Determine the (X, Y) coordinate at the center of the cell enclosing the given text.  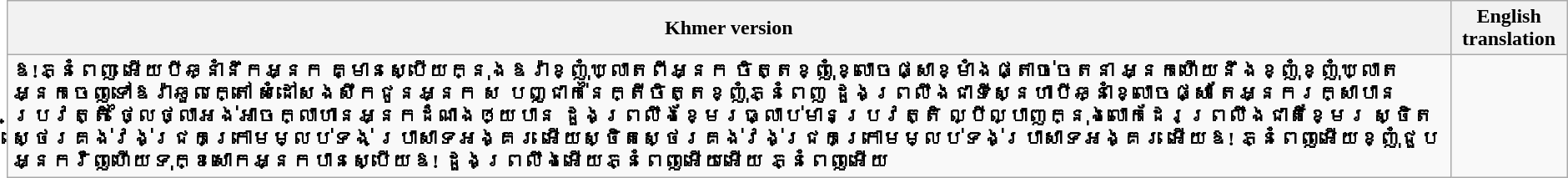
English translation (1509, 28)
Khmer version (729, 28)
